From the cell containing the given text, extract its center point as [x, y] coordinate. 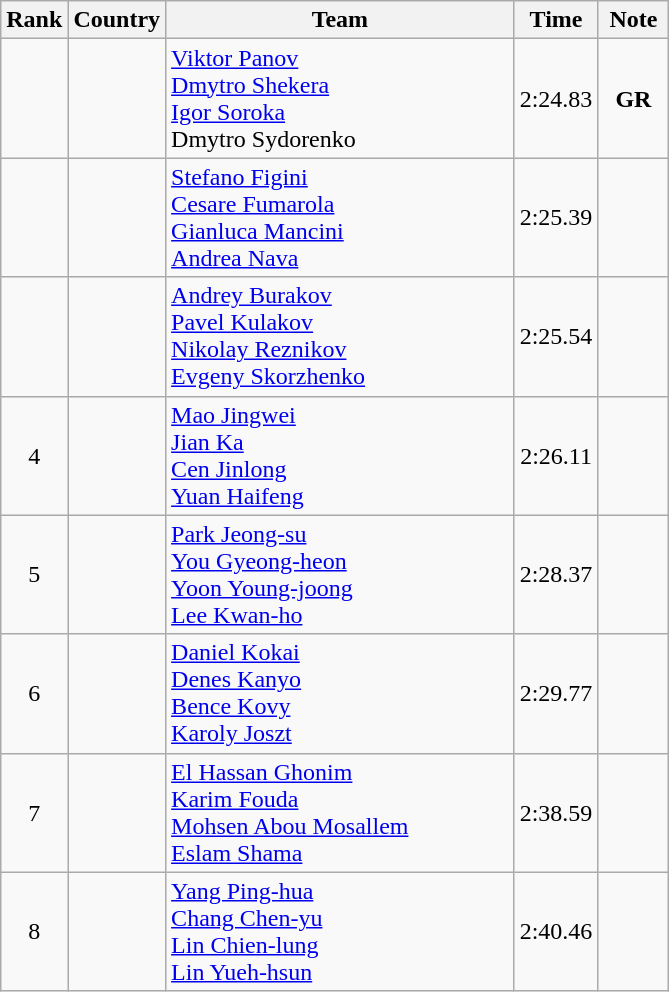
Time [556, 20]
Viktor PanovDmytro ShekeraIgor SorokaDmytro Sydorenko [340, 98]
8 [34, 932]
Andrey BurakovPavel KulakovNikolay ReznikovEvgeny Skorzhenko [340, 336]
2:25.39 [556, 218]
Note [634, 20]
El Hassan GhonimKarim FoudaMohsen Abou MosallemEslam Shama [340, 812]
Park Jeong-suYou Gyeong-heonYoon Young-joongLee Kwan-ho [340, 574]
GR [634, 98]
5 [34, 574]
Mao JingweiJian KaCen JinlongYuan Haifeng [340, 456]
Team [340, 20]
2:25.54 [556, 336]
2:26.11 [556, 456]
Daniel KokaiDenes KanyoBence KovyKaroly Joszt [340, 694]
Stefano FiginiCesare FumarolaGianluca ManciniAndrea Nava [340, 218]
2:28.37 [556, 574]
2:24.83 [556, 98]
Yang Ping-huaChang Chen-yuLin Chien-lungLin Yueh-hsun [340, 932]
Country [117, 20]
7 [34, 812]
2:29.77 [556, 694]
2:38.59 [556, 812]
Rank [34, 20]
6 [34, 694]
4 [34, 456]
2:40.46 [556, 932]
